Output the (X, Y) coordinate of the center of the cell containing the given text.  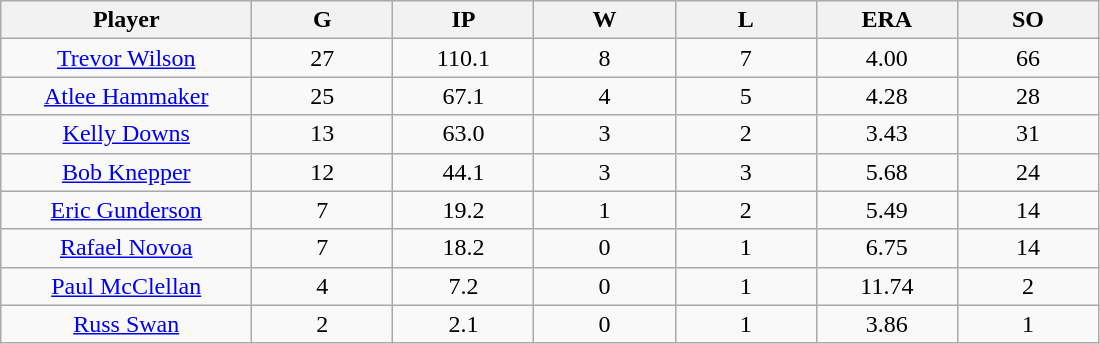
Player (126, 20)
3.43 (886, 134)
28 (1028, 96)
13 (322, 134)
Eric Gunderson (126, 210)
6.75 (886, 248)
27 (322, 58)
ERA (886, 20)
12 (322, 172)
7.2 (464, 286)
4.28 (886, 96)
L (746, 20)
Atlee Hammaker (126, 96)
Kelly Downs (126, 134)
W (604, 20)
4.00 (886, 58)
19.2 (464, 210)
5 (746, 96)
8 (604, 58)
Paul McClellan (126, 286)
44.1 (464, 172)
11.74 (886, 286)
Bob Knepper (126, 172)
SO (1028, 20)
18.2 (464, 248)
31 (1028, 134)
25 (322, 96)
24 (1028, 172)
2.1 (464, 324)
63.0 (464, 134)
Rafael Novoa (126, 248)
IP (464, 20)
5.68 (886, 172)
3.86 (886, 324)
66 (1028, 58)
G (322, 20)
Russ Swan (126, 324)
67.1 (464, 96)
5.49 (886, 210)
110.1 (464, 58)
Trevor Wilson (126, 58)
